For the text-containing cell, return its midpoint in (X, Y) coordinate format. 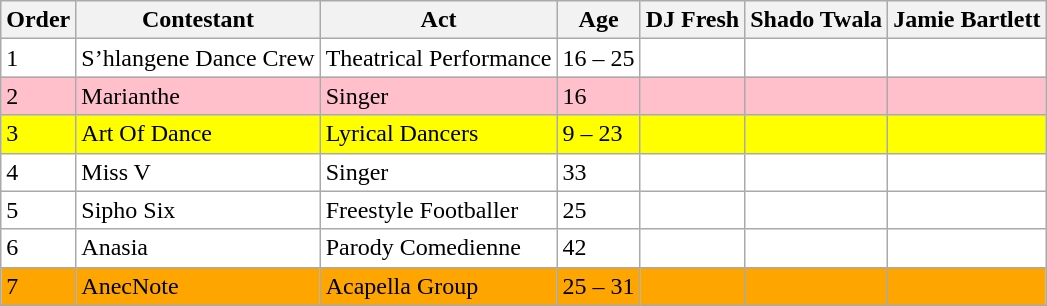
5 (38, 210)
6 (38, 248)
DJ Fresh (692, 20)
2 (38, 96)
Shado Twala (816, 20)
25 (598, 210)
16 (598, 96)
7 (38, 286)
Lyrical Dancers (438, 134)
25 – 31 (598, 286)
1 (38, 58)
Anasia (198, 248)
Jamie Bartlett (967, 20)
Acapella Group (438, 286)
42 (598, 248)
Marianthe (198, 96)
Art Of Dance (198, 134)
Contestant (198, 20)
Order (38, 20)
9 – 23 (598, 134)
Act (438, 20)
3 (38, 134)
4 (38, 172)
Age (598, 20)
33 (598, 172)
S’hlangene Dance Crew (198, 58)
Theatrical Performance (438, 58)
Parody Comedienne (438, 248)
Sipho Six (198, 210)
16 – 25 (598, 58)
Freestyle Footballer (438, 210)
AnecNote (198, 286)
Miss V (198, 172)
